From the cell containing the given text, extract its center point as [X, Y] coordinate. 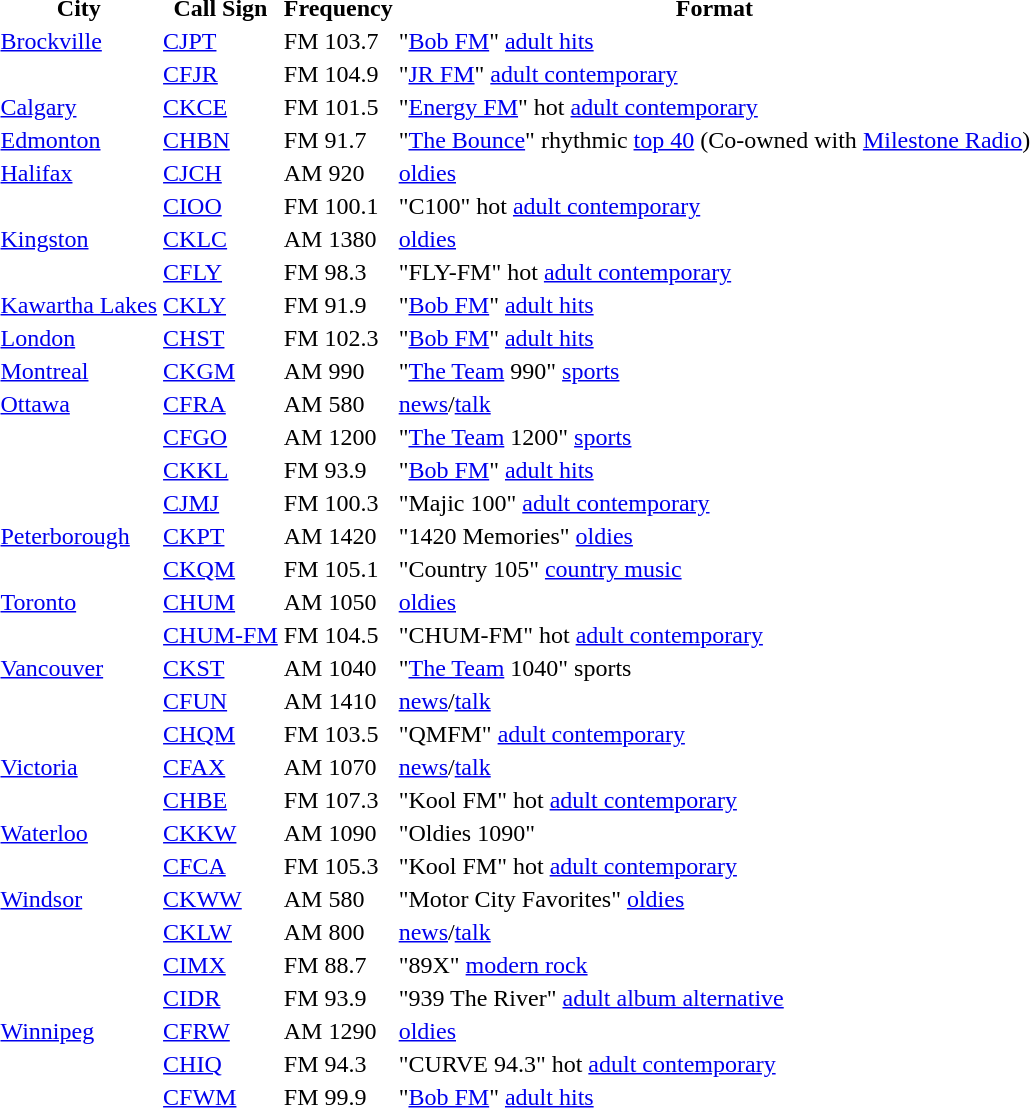
CFLY [221, 272]
CFJR [221, 74]
CKPT [221, 536]
CIDR [221, 998]
CKWW [221, 899]
FM 100.3 [338, 503]
AM 800 [338, 932]
CKLY [221, 305]
CFRW [221, 1031]
CKCE [221, 107]
FM 91.7 [338, 140]
FM 101.5 [338, 107]
CHBE [221, 800]
CFAX [221, 767]
CKKW [221, 833]
AM 1040 [338, 668]
AM 1070 [338, 767]
CHUM [221, 602]
CJMJ [221, 503]
AM 1200 [338, 437]
CHUM-FM [221, 635]
FM 91.9 [338, 305]
AM 1050 [338, 602]
FM 104.9 [338, 74]
CHST [221, 338]
CKQM [221, 569]
CJCH [221, 173]
CKKL [221, 470]
FM 94.3 [338, 1064]
FM 88.7 [338, 965]
AM 1410 [338, 701]
AM 1380 [338, 239]
CFRA [221, 404]
FM 98.3 [338, 272]
AM 990 [338, 371]
FM 105.3 [338, 866]
FM 103.7 [338, 41]
FM 102.3 [338, 338]
AM 1090 [338, 833]
FM 103.5 [338, 734]
CFUN [221, 701]
FM 104.5 [338, 635]
CIOO [221, 206]
FM 107.3 [338, 800]
CKLC [221, 239]
CHBN [221, 140]
CKST [221, 668]
FM 100.1 [338, 206]
FM 105.1 [338, 569]
AM 1420 [338, 536]
CJPT [221, 41]
CHQM [221, 734]
CHIQ [221, 1064]
CKLW [221, 932]
CIMX [221, 965]
CFCA [221, 866]
AM 920 [338, 173]
CFGO [221, 437]
CKGM [221, 371]
AM 1290 [338, 1031]
